Return [X, Y] of the center of cell containing provided text 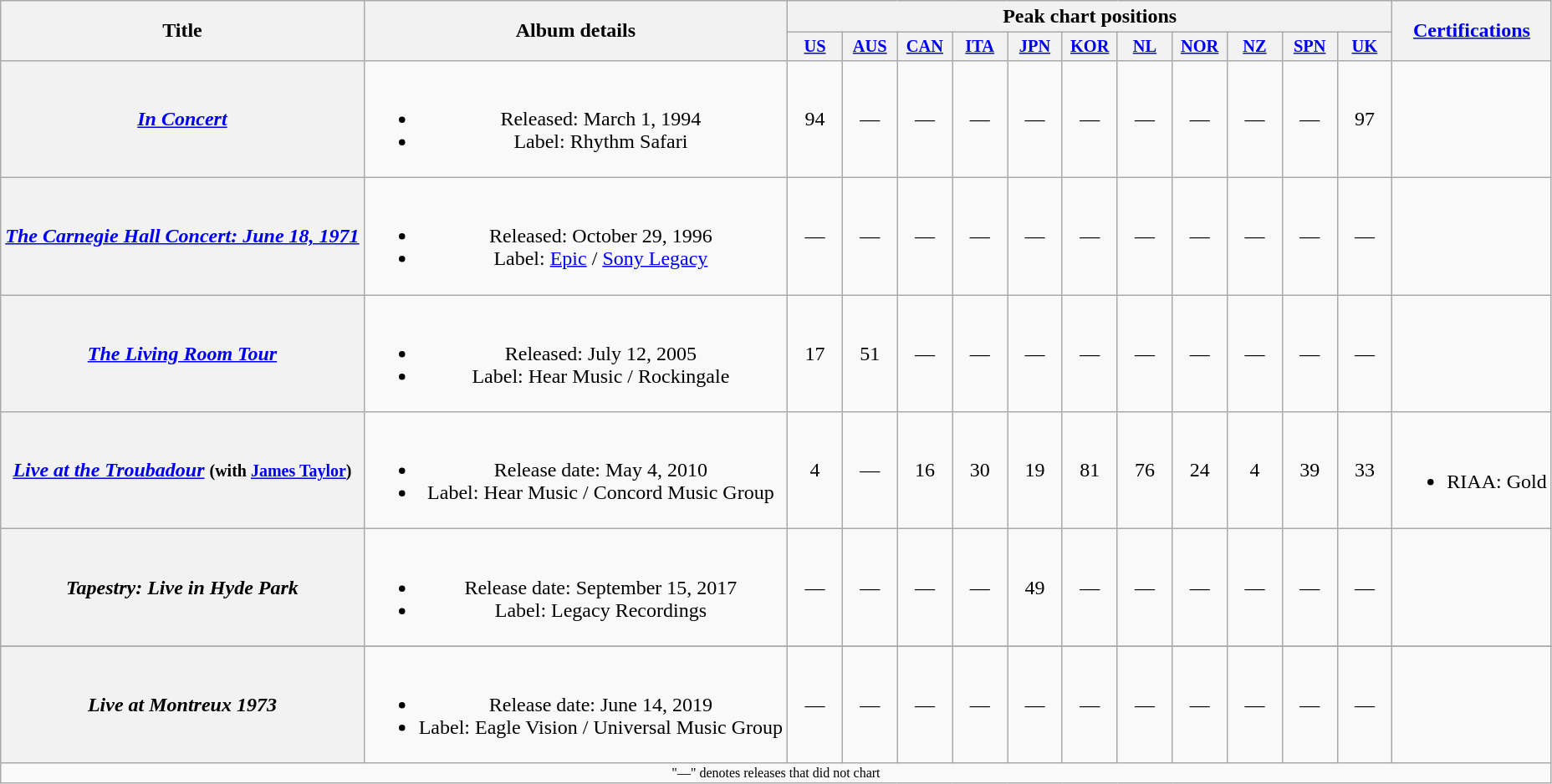
Release date: May 4, 2010Label: Hear Music / Concord Music Group [575, 471]
97 [1365, 119]
Release date: June 14, 2019Label: Eagle Vision / Universal Music Group [575, 705]
SPN [1309, 47]
"—" denotes releases that did not chart [776, 773]
US [815, 47]
Live at the Troubadour (with James Taylor) [182, 471]
NOR [1200, 47]
Peak chart positions [1090, 17]
Tapestry: Live in Hyde Park [182, 588]
RIAA: Gold [1472, 471]
Released: October 29, 1996Label: Epic / Sony Legacy [575, 237]
Title [182, 31]
JPN [1035, 47]
KOR [1090, 47]
16 [925, 471]
ITA [980, 47]
76 [1145, 471]
CAN [925, 47]
24 [1200, 471]
In Concert [182, 119]
19 [1035, 471]
39 [1309, 471]
33 [1365, 471]
The Carnegie Hall Concert: June 18, 1971 [182, 237]
81 [1090, 471]
30 [980, 471]
Released: March 1, 1994Label: Rhythm Safari [575, 119]
Released: July 12, 2005Label: Hear Music / Rockingale [575, 354]
UK [1365, 47]
17 [815, 354]
Live at Montreux 1973 [182, 705]
Release date: September 15, 2017Label: Legacy Recordings [575, 588]
AUS [870, 47]
The Living Room Tour [182, 354]
49 [1035, 588]
Album details [575, 31]
NZ [1255, 47]
NL [1145, 47]
94 [815, 119]
Certifications [1472, 31]
51 [870, 354]
